Find where the given text appears and provide that cell's center as (x, y) coordinate. 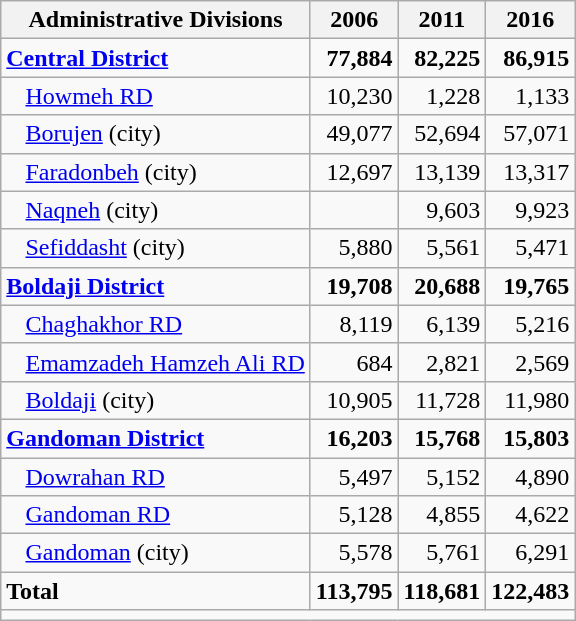
2011 (442, 20)
20,688 (442, 286)
Dowrahan RD (156, 477)
49,077 (354, 134)
5,761 (442, 553)
5,578 (354, 553)
5,471 (530, 248)
13,139 (442, 172)
1,133 (530, 96)
10,905 (354, 400)
15,803 (530, 438)
2006 (354, 20)
6,139 (442, 324)
1,228 (442, 96)
57,071 (530, 134)
86,915 (530, 58)
Borujen (city) (156, 134)
5,880 (354, 248)
118,681 (442, 591)
77,884 (354, 58)
Administrative Divisions (156, 20)
4,622 (530, 515)
Total (156, 591)
5,128 (354, 515)
2,569 (530, 362)
2,821 (442, 362)
11,980 (530, 400)
10,230 (354, 96)
Gandoman RD (156, 515)
Boldaji District (156, 286)
Gandoman District (156, 438)
Howmeh RD (156, 96)
13,317 (530, 172)
6,291 (530, 553)
19,765 (530, 286)
9,603 (442, 210)
5,561 (442, 248)
15,768 (442, 438)
Faradonbeh (city) (156, 172)
4,855 (442, 515)
113,795 (354, 591)
5,152 (442, 477)
2016 (530, 20)
Gandoman (city) (156, 553)
16,203 (354, 438)
5,497 (354, 477)
Boldaji (city) (156, 400)
Central District (156, 58)
19,708 (354, 286)
Naqneh (city) (156, 210)
8,119 (354, 324)
122,483 (530, 591)
5,216 (530, 324)
12,697 (354, 172)
Chaghakhor RD (156, 324)
82,225 (442, 58)
9,923 (530, 210)
Sefiddasht (city) (156, 248)
52,694 (442, 134)
11,728 (442, 400)
684 (354, 362)
Emamzadeh Hamzeh Ali RD (156, 362)
4,890 (530, 477)
